Capture the cell that displays the provided text and extract its (x, y) central coordinate. 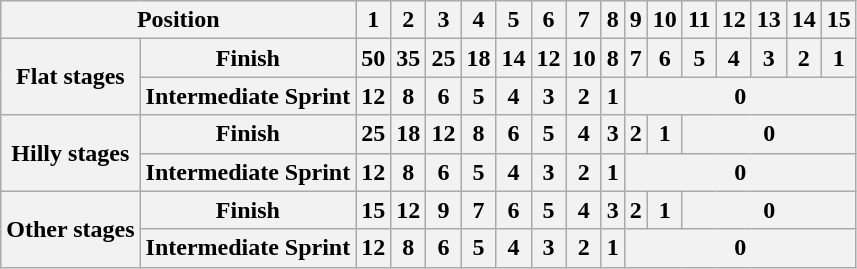
Flat stages (70, 77)
11 (699, 20)
Hilly stages (70, 153)
50 (374, 58)
Position (178, 20)
35 (408, 58)
13 (768, 20)
Other stages (70, 229)
